Return [x, y] of the center of cell containing provided text 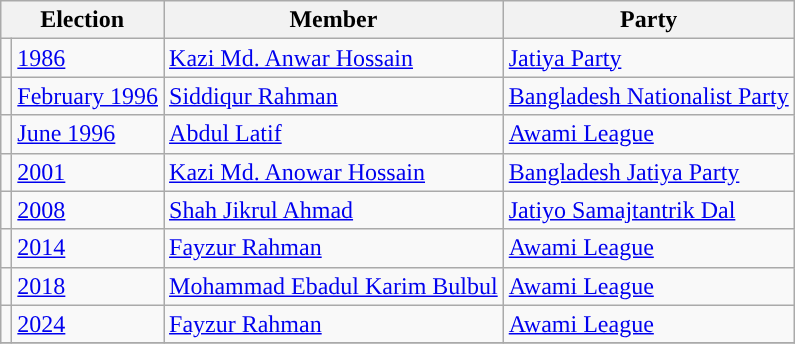
February 1996 [88, 96]
2024 [88, 324]
2014 [88, 248]
Kazi Md. Anowar Hossain [334, 172]
Bangladesh Jatiya Party [648, 172]
1986 [88, 58]
2018 [88, 286]
Jatiyo Samajtantrik Dal [648, 210]
Kazi Md. Anwar Hossain [334, 58]
Siddiqur Rahman [334, 96]
June 1996 [88, 134]
Bangladesh Nationalist Party [648, 96]
Party [648, 20]
Shah Jikrul Ahmad [334, 210]
Jatiya Party [648, 58]
2008 [88, 210]
Member [334, 20]
2001 [88, 172]
Election [82, 20]
Abdul Latif [334, 134]
Mohammad Ebadul Karim Bulbul [334, 286]
